Locate the cell with the specified text and output its (x, y) center coordinate. 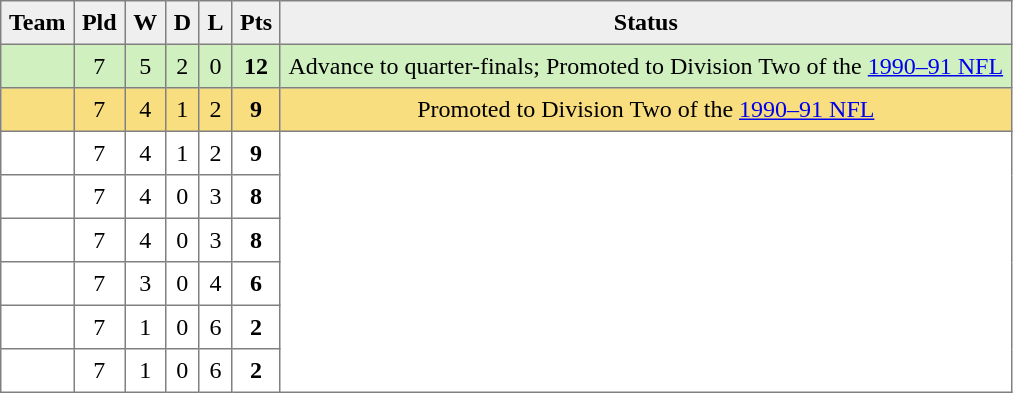
5 (145, 66)
Advance to quarter-finals; Promoted to Division Two of the 1990–91 NFL (646, 66)
Status (646, 23)
Pts (256, 23)
Pld (100, 23)
12 (256, 66)
D (182, 23)
L (216, 23)
Promoted to Division Two of the 1990–91 NFL (646, 110)
Team (38, 23)
W (145, 23)
